Return (X, Y) of the center of cell containing provided text 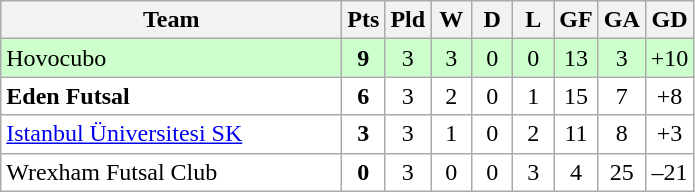
11 (576, 134)
15 (576, 96)
+3 (670, 134)
8 (622, 134)
GF (576, 20)
13 (576, 58)
D (492, 20)
Team (172, 20)
W (452, 20)
Wrexham Futsal Club (172, 172)
GD (670, 20)
Eden Futsal (172, 96)
Pld (408, 20)
GA (622, 20)
25 (622, 172)
6 (364, 96)
+10 (670, 58)
9 (364, 58)
+8 (670, 96)
Istanbul Üniversitesi SK (172, 134)
Hovocubo (172, 58)
7 (622, 96)
L (534, 20)
4 (576, 172)
Pts (364, 20)
–21 (670, 172)
